Scan for the cell matching the given text and deliver its (X, Y) coordinate at center. 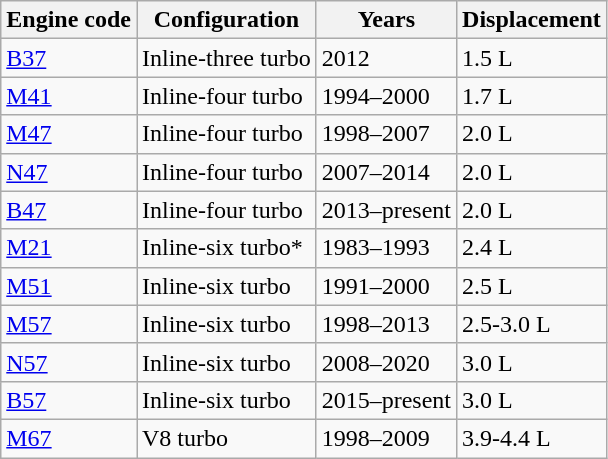
M67 (69, 438)
1991–2000 (386, 286)
2.4 L (532, 248)
1998–2009 (386, 438)
Engine code (69, 20)
B37 (69, 58)
Displacement (532, 20)
2.5-3.0 L (532, 324)
Years (386, 20)
1.7 L (532, 96)
Configuration (226, 20)
2008–2020 (386, 362)
N57 (69, 362)
2013–present (386, 210)
M57 (69, 324)
Inline-six turbo* (226, 248)
B57 (69, 400)
1.5 L (532, 58)
1994–2000 (386, 96)
2.5 L (532, 286)
M41 (69, 96)
N47 (69, 172)
3.9-4.4 L (532, 438)
2015–present (386, 400)
M47 (69, 134)
V8 turbo (226, 438)
2012 (386, 58)
1998–2007 (386, 134)
M51 (69, 286)
Inline-three turbo (226, 58)
1983–1993 (386, 248)
B47 (69, 210)
2007–2014 (386, 172)
M21 (69, 248)
1998–2013 (386, 324)
